For the text-containing cell, return its midpoint in (x, y) coordinate format. 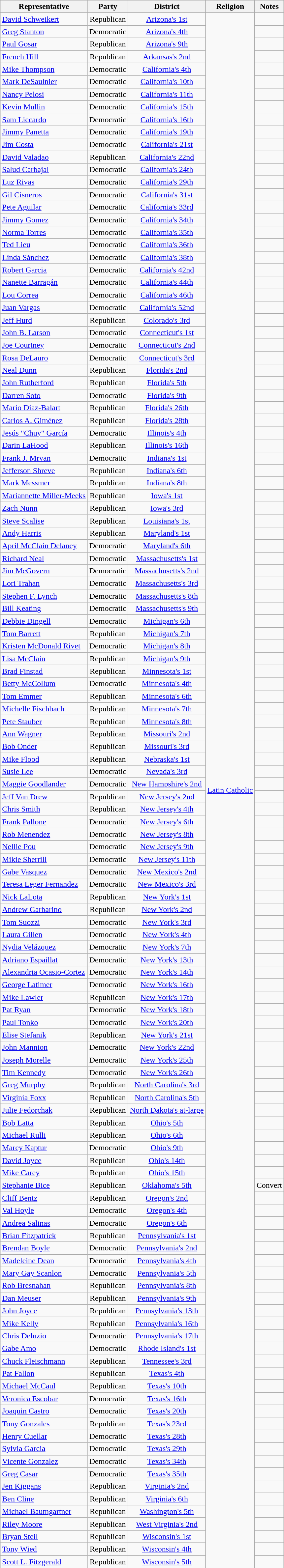
New York's 1st (167, 897)
Madeleine Dean (44, 1261)
Jefferson Shreve (44, 470)
California's 33rd (167, 207)
New Jersey's 11th (167, 859)
Pennsylvania's 13th (167, 1311)
Chris Smith (44, 809)
Oregon's 4th (167, 1211)
Gabe Amo (44, 1348)
Minnesota's 7th (167, 709)
Massachusetts's 9th (167, 609)
Arizona's 9th (167, 44)
Nevada's 3rd (167, 772)
Tony Wied (44, 1549)
Minnesota's 1st (167, 671)
Ohio's 14th (167, 1160)
Susie Lee (44, 772)
Texas's 20th (167, 1411)
Gabe Vasquez (44, 872)
New York's 25th (167, 1060)
Oregon's 6th (167, 1223)
Massachusetts's 1st (167, 558)
Illinois's 16th (167, 445)
Tennessee's 3rd (167, 1361)
Religion (230, 7)
North Carolina's 3rd (167, 1085)
Nanette Barragán (44, 282)
Andy Harris (44, 533)
Colorado's 3rd (167, 320)
Brendan Boyle (44, 1248)
Juan Vargas (44, 307)
California's 22nd (167, 157)
Ohio's 5th (167, 1123)
Florida's 26th (167, 408)
New Hampshire's 2nd (167, 784)
Washington's 5th (167, 1511)
Andrea Salinas (44, 1223)
Chuck Fleischmann (44, 1361)
California's 38th (167, 257)
Michigan's 6th (167, 621)
New York's 21st (167, 1035)
Florida's 2nd (167, 370)
Notes (269, 7)
West Virginia's 2nd (167, 1524)
Indiana's 1st (167, 458)
Pennsylvania's 1st (167, 1236)
George Latimer (44, 985)
Mark DeSaulnier (44, 82)
Ohio's 9th (167, 1148)
French Hill (44, 57)
Luz Rivas (44, 182)
Ben Cline (44, 1499)
Mike Thompson (44, 69)
Texas's 23rd (167, 1424)
Alexandria Ocasio-Cortez (44, 972)
Joe Courtney (44, 345)
Lori Trahan (44, 584)
Jim Costa (44, 144)
Mary Gay Scanlon (44, 1273)
Massachusetts's 2nd (167, 571)
John Mannion (44, 1047)
Virginia Foxx (44, 1098)
April McClain Delaney (44, 546)
Teresa Leger Fernandez (44, 884)
Connecticut's 1st (167, 332)
Party (108, 7)
Betty McCollum (44, 684)
Vicente Gonzalez (44, 1461)
Steve Scalise (44, 521)
Virginia's 2nd (167, 1486)
California's 24th (167, 170)
New York's 13th (167, 960)
California's 34th (167, 220)
Mike Carey (44, 1173)
North Carolina's 5th (167, 1098)
Maryland's 1st (167, 533)
Greg Murphy (44, 1085)
Greg Stanton (44, 32)
Michael Rulli (44, 1135)
Tom Emmer (44, 696)
California's 29th (167, 182)
New York's 22nd (167, 1047)
Michigan's 7th (167, 634)
Florida's 28th (167, 420)
Elise Stefanik (44, 1035)
John Rutherford (44, 383)
Pennsylvania's 9th (167, 1298)
Nebraska's 1st (167, 759)
Missouri's 2nd (167, 734)
California's 46th (167, 295)
Mike Kelly (44, 1323)
New York's 20th (167, 1022)
Rob Menendez (44, 834)
Texas's 16th (167, 1399)
Wisconsin's 1st (167, 1536)
Pennsylvania's 4th (167, 1261)
Linda Sánchez (44, 257)
Jimmy Gomez (44, 220)
Ohio's 6th (167, 1135)
Brian Fitzpatrick (44, 1236)
Robert Garcia (44, 270)
New York's 26th (167, 1072)
North Dakota's at-large (167, 1110)
Pat Ryan (44, 1010)
Henry Cuellar (44, 1436)
Minnesota's 8th (167, 721)
Pat Fallon (44, 1374)
Bryan Steil (44, 1536)
Rosa DeLauro (44, 357)
California's 4th (167, 69)
California's 44th (167, 282)
Jim McGovern (44, 571)
Chris Deluzio (44, 1336)
David Valadao (44, 157)
California's 10th (167, 82)
Virginia's 6th (167, 1499)
California's 35th (167, 232)
New Jersey's 6th (167, 822)
Stephanie Bice (44, 1185)
Paul Tonko (44, 1022)
Michael Baumgartner (44, 1511)
Texas's 29th (167, 1449)
Ted Lieu (44, 245)
Frank Pallone (44, 822)
Riley Moore (44, 1524)
California's 16th (167, 119)
Illinois's 4th (167, 433)
David Joyce (44, 1160)
California's 19th (167, 132)
Rhode Island's 1st (167, 1348)
Gil Cisneros (44, 195)
California's 11th (167, 94)
Tom Suozzi (44, 922)
Sylvia Garcia (44, 1449)
Pennsylvania's 2nd (167, 1248)
Mike Flood (44, 759)
Oregon's 2nd (167, 1198)
Lisa McClain (44, 659)
Pete Aguilar (44, 207)
Carlos A. Giménez (44, 420)
Mariannette Miller-Meeks (44, 496)
New Jersey's 9th (167, 847)
Nellie Pou (44, 847)
Florida's 9th (167, 395)
Scott L. Fitzgerald (44, 1561)
Andrew Garbarino (44, 909)
Connecticut's 3rd (167, 357)
Michigan's 8th (167, 646)
Pennsylvania's 16th (167, 1323)
Neal Dunn (44, 370)
Maryland's 6th (167, 546)
Val Hoyle (44, 1211)
District (167, 7)
New Jersey's 4th (167, 809)
California's 42nd (167, 270)
New York's 2nd (167, 909)
New Jersey's 8th (167, 834)
Jesús "Chuy" García (44, 433)
Nick LaLota (44, 897)
Mark Messmer (44, 483)
Ohio's 15th (167, 1173)
Arizona's 1st (167, 19)
California's 36th (167, 245)
Sam Liccardo (44, 119)
Convert (269, 1185)
John B. Larson (44, 332)
New York's 3rd (167, 922)
Mikie Sherrill (44, 859)
New Mexico's 2nd (167, 872)
Wisconsin's 4th (167, 1549)
Brad Finstad (44, 671)
Kristen McDonald Rivet (44, 646)
Texas's 4th (167, 1374)
Wisconsin's 5th (167, 1561)
Bob Onder (44, 746)
Arizona's 4th (167, 32)
California's 52nd (167, 307)
Pete Stauber (44, 721)
Florida's 5th (167, 383)
Frank J. Mrvan (44, 458)
Kevin Mullin (44, 107)
Maggie Goodlander (44, 784)
New York's 14th (167, 972)
Veronica Escobar (44, 1399)
Texas's 34th (167, 1461)
New York's 4th (167, 934)
Pennsylvania's 5th (167, 1273)
Minnesota's 6th (167, 696)
Representative (44, 7)
Ann Wagner (44, 734)
New York's 17th (167, 997)
Greg Casar (44, 1474)
Darin LaHood (44, 445)
Pennsylvania's 8th (167, 1286)
Mike Lawler (44, 997)
Texas's 28th (167, 1436)
Michigan's 9th (167, 659)
Adriano Espaillat (44, 960)
Jeff Van Drew (44, 797)
New York's 18th (167, 1010)
Bill Keating (44, 609)
Texas's 35th (167, 1474)
Indiana's 6th (167, 470)
Salud Carbajal (44, 170)
Louisiana's 1st (167, 521)
Texas's 10th (167, 1386)
Bob Latta (44, 1123)
New Mexico's 3rd (167, 884)
Dan Meuser (44, 1298)
Iowa's 3rd (167, 508)
New Jersey's 2nd (167, 797)
Missouri's 3rd (167, 746)
Stephen F. Lynch (44, 596)
Michelle Fischbach (44, 709)
Zach Nunn (44, 508)
Tom Barrett (44, 634)
David Schweikert (44, 19)
Nancy Pelosi (44, 94)
Minnesota's 4th (167, 684)
Cliff Bentz (44, 1198)
Marcy Kaptur (44, 1148)
John Joyce (44, 1311)
Tony Gonzales (44, 1424)
Jen Kiggans (44, 1486)
California's 15th (167, 107)
Tim Kennedy (44, 1072)
Lou Correa (44, 295)
Darren Soto (44, 395)
Julie Fedorchak (44, 1110)
Indiana's 8th (167, 483)
Massachusetts's 8th (167, 596)
Nydia Velázquez (44, 947)
Jeff Hurd (44, 320)
Massachusetts's 3rd (167, 584)
Pennsylvania's 17th (167, 1336)
New York's 7th (167, 947)
Joaquin Castro (44, 1411)
Jimmy Panetta (44, 132)
Arkansas's 2nd (167, 57)
Michael McCaul (44, 1386)
Debbie Dingell (44, 621)
California's 31st (167, 195)
Mario Díaz-Balart (44, 408)
Richard Neal (44, 558)
California's 21st (167, 144)
Iowa's 1st (167, 496)
Rob Bresnahan (44, 1286)
Paul Gosar (44, 44)
Norma Torres (44, 232)
Latin Catholic (230, 790)
Joseph Morelle (44, 1060)
Laura Gillen (44, 934)
Oklahoma's 5th (167, 1185)
New York's 16th (167, 985)
Connecticut's 2nd (167, 345)
